Find where the given text appears and provide that cell's center as [x, y] coordinate. 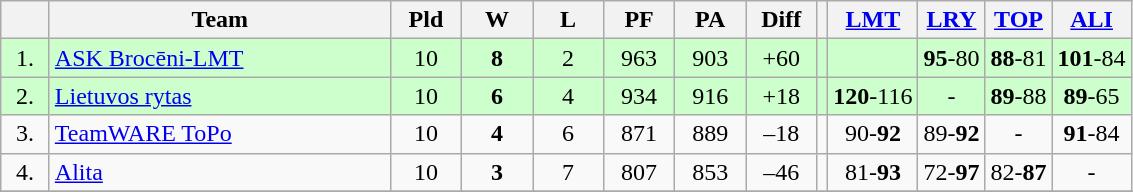
L [568, 20]
PA [710, 20]
TeamWARE ToPo [220, 134]
807 [640, 172]
89-88 [1018, 96]
3 [496, 172]
Lietuvos rytas [220, 96]
120-116 [873, 96]
ALI [1092, 20]
LRY [952, 20]
81-93 [873, 172]
91-84 [1092, 134]
95-80 [952, 58]
934 [640, 96]
ASK Brocēni-LMT [220, 58]
72-97 [952, 172]
7 [568, 172]
82-87 [1018, 172]
+18 [782, 96]
PF [640, 20]
963 [640, 58]
89-65 [1092, 96]
101-84 [1092, 58]
TOP [1018, 20]
889 [710, 134]
871 [640, 134]
Team [220, 20]
3. [26, 134]
903 [710, 58]
1. [26, 58]
916 [710, 96]
+60 [782, 58]
LMT [873, 20]
88-81 [1018, 58]
90-92 [873, 134]
Alita [220, 172]
–18 [782, 134]
–46 [782, 172]
4. [26, 172]
2 [568, 58]
89-92 [952, 134]
Diff [782, 20]
853 [710, 172]
8 [496, 58]
2. [26, 96]
W [496, 20]
Pld [426, 20]
